For the text-containing cell, return its midpoint in (x, y) coordinate format. 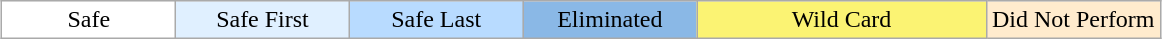
Safe (89, 20)
Wild Card (842, 20)
Safe First (263, 20)
Eliminated (610, 20)
Did Not Perform (1073, 20)
Safe Last (436, 20)
